Capture the cell that displays the provided text and extract its (x, y) central coordinate. 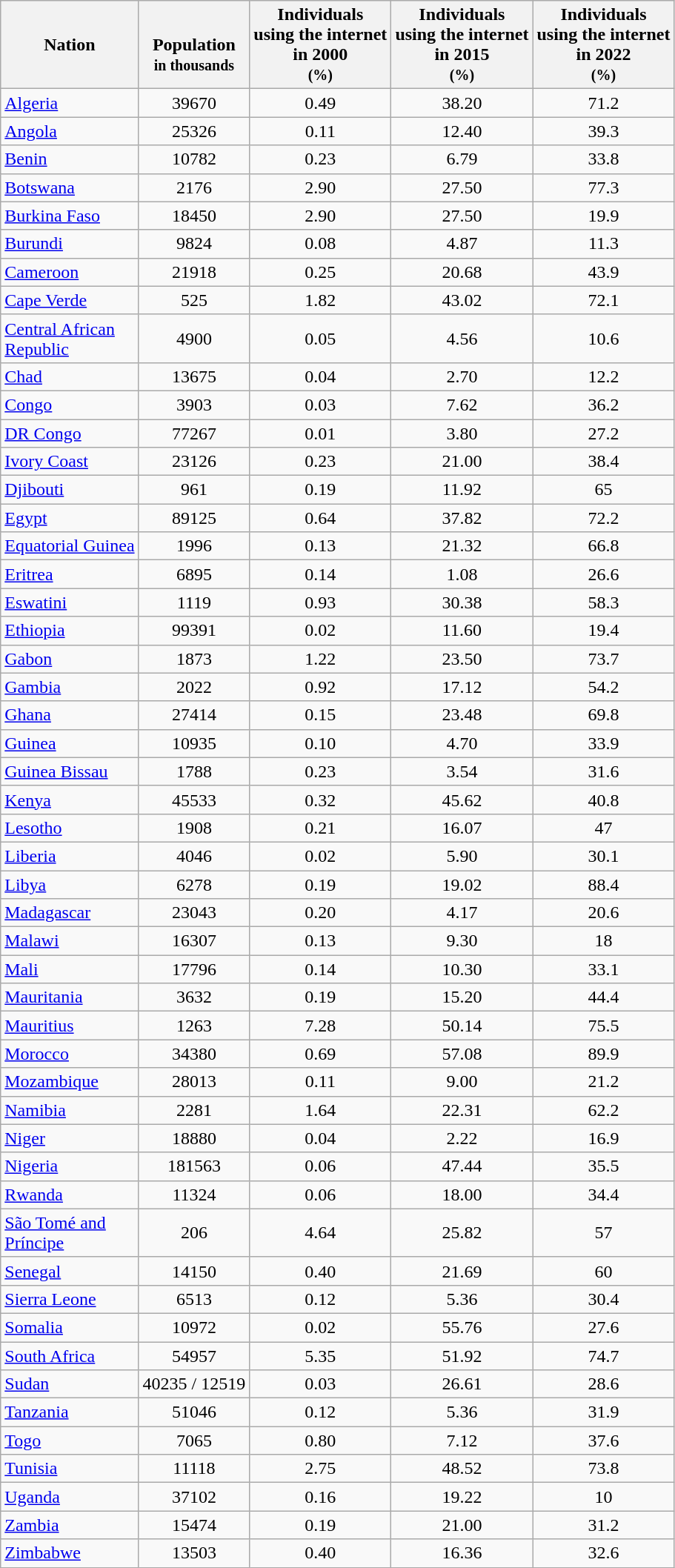
51046 (194, 1412)
66.8 (603, 546)
525 (194, 300)
Namibia (70, 1110)
Ivory Coast (70, 462)
11.60 (462, 631)
32.6 (603, 1553)
4.17 (462, 913)
0.05 (320, 338)
2176 (194, 187)
Kenya (70, 800)
Zambia (70, 1525)
73.7 (603, 659)
25.82 (462, 1233)
99391 (194, 631)
20.6 (603, 913)
Eritrea (70, 574)
Gambia (70, 687)
1.64 (320, 1110)
47 (603, 828)
Individualsusing the internetin 2015(%) (462, 44)
Morocco (70, 1054)
17796 (194, 969)
Angola (70, 131)
South Africa (70, 1355)
4.87 (462, 244)
0.69 (320, 1054)
11.92 (462, 490)
54.2 (603, 687)
37.6 (603, 1441)
36.2 (603, 405)
0.21 (320, 828)
43.02 (462, 300)
16.36 (462, 1553)
6.79 (462, 159)
2022 (194, 687)
43.9 (603, 272)
89125 (194, 518)
7.28 (320, 1026)
10935 (194, 743)
0.08 (320, 244)
9.00 (462, 1082)
16.07 (462, 828)
1873 (194, 659)
45.62 (462, 800)
0.80 (320, 1441)
35.5 (603, 1166)
33.8 (603, 159)
1.82 (320, 300)
30.1 (603, 856)
Mauritius (70, 1026)
Mozambique (70, 1082)
Cameroon (70, 272)
206 (194, 1233)
10 (603, 1497)
33.1 (603, 969)
19.4 (603, 631)
18880 (194, 1138)
69.8 (603, 715)
Individualsusing the internetin 2022(%) (603, 44)
Burkina Faso (70, 216)
23043 (194, 913)
23126 (194, 462)
71.2 (603, 103)
73.8 (603, 1469)
16307 (194, 941)
65 (603, 490)
14150 (194, 1271)
19.02 (462, 884)
Togo (70, 1441)
Chad (70, 376)
Equatorial Guinea (70, 546)
Rwanda (70, 1195)
54957 (194, 1355)
21.2 (603, 1082)
37.82 (462, 518)
Ethiopia (70, 631)
26.61 (462, 1384)
7.62 (462, 405)
30.38 (462, 602)
Benin (70, 159)
28.6 (603, 1384)
DR Congo (70, 433)
Ghana (70, 715)
58.3 (603, 602)
11118 (194, 1469)
10782 (194, 159)
0.93 (320, 602)
15474 (194, 1525)
13675 (194, 376)
5.35 (320, 1355)
3.54 (462, 771)
15.20 (462, 997)
30.4 (603, 1299)
10.30 (462, 969)
11324 (194, 1195)
0.32 (320, 800)
Tunisia (70, 1469)
57 (603, 1233)
10.6 (603, 338)
27.2 (603, 433)
1788 (194, 771)
0.15 (320, 715)
27414 (194, 715)
4900 (194, 338)
38.4 (603, 462)
Senegal (70, 1271)
47.44 (462, 1166)
45533 (194, 800)
18.00 (462, 1195)
62.2 (603, 1110)
Populationin thousands (194, 44)
39670 (194, 103)
São Tomé andPríncipe (70, 1233)
Uganda (70, 1497)
88.4 (603, 884)
50.14 (462, 1026)
Botswana (70, 187)
0.25 (320, 272)
12.40 (462, 131)
Nation (70, 44)
9.30 (462, 941)
Guinea Bissau (70, 771)
0.49 (320, 103)
Liberia (70, 856)
1.22 (320, 659)
Algeria (70, 103)
3632 (194, 997)
21.69 (462, 1271)
31.6 (603, 771)
Djibouti (70, 490)
72.1 (603, 300)
22.31 (462, 1110)
Tanzania (70, 1412)
Gabon (70, 659)
Madagascar (70, 913)
12.2 (603, 376)
Cape Verde (70, 300)
2281 (194, 1110)
40.8 (603, 800)
0.92 (320, 687)
181563 (194, 1166)
Malawi (70, 941)
75.5 (603, 1026)
10972 (194, 1327)
0.01 (320, 433)
34380 (194, 1054)
6895 (194, 574)
17.12 (462, 687)
39.3 (603, 131)
28013 (194, 1082)
1.08 (462, 574)
2.22 (462, 1138)
21918 (194, 272)
16.9 (603, 1138)
37102 (194, 1497)
55.76 (462, 1327)
34.4 (603, 1195)
Eswatini (70, 602)
23.48 (462, 715)
77267 (194, 433)
33.9 (603, 743)
57.08 (462, 1054)
0.64 (320, 518)
20.68 (462, 272)
31.9 (603, 1412)
9824 (194, 244)
4046 (194, 856)
4.56 (462, 338)
74.7 (603, 1355)
44.4 (603, 997)
Mali (70, 969)
7.12 (462, 1441)
72.2 (603, 518)
Zimbabwe (70, 1553)
1908 (194, 828)
Mauritania (70, 997)
4.70 (462, 743)
0.10 (320, 743)
Egypt (70, 518)
51.92 (462, 1355)
60 (603, 1271)
21.32 (462, 546)
3.80 (462, 433)
40235 / 12519 (194, 1384)
Somalia (70, 1327)
3903 (194, 405)
Lesotho (70, 828)
0.16 (320, 1497)
7065 (194, 1441)
Individualsusing the internetin 2000(%) (320, 44)
26.6 (603, 574)
19.22 (462, 1497)
0.20 (320, 913)
25326 (194, 131)
19.9 (603, 216)
Libya (70, 884)
1996 (194, 546)
1263 (194, 1026)
89.9 (603, 1054)
38.20 (462, 103)
Nigeria (70, 1166)
Niger (70, 1138)
77.3 (603, 187)
961 (194, 490)
Sudan (70, 1384)
Sierra Leone (70, 1299)
6278 (194, 884)
18450 (194, 216)
4.64 (320, 1233)
Central AfricanRepublic (70, 338)
2.70 (462, 376)
2.75 (320, 1469)
Guinea (70, 743)
6513 (194, 1299)
48.52 (462, 1469)
13503 (194, 1553)
1119 (194, 602)
5.90 (462, 856)
27.6 (603, 1327)
11.3 (603, 244)
31.2 (603, 1525)
Burundi (70, 244)
Congo (70, 405)
18 (603, 941)
23.50 (462, 659)
